Scan for the cell matching the given text and deliver its [x, y] coordinate at center. 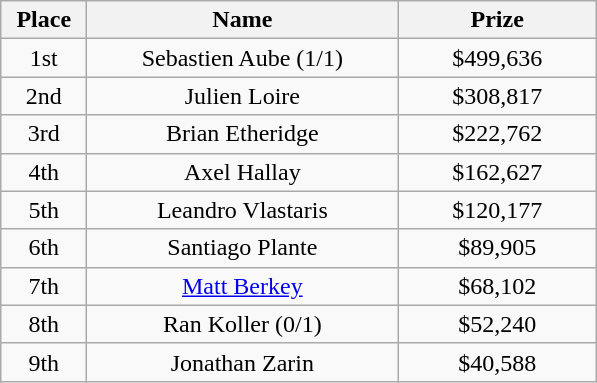
$499,636 [498, 58]
5th [44, 210]
$120,177 [498, 210]
$89,905 [498, 248]
Julien Loire [242, 96]
8th [44, 324]
Place [44, 20]
Name [242, 20]
4th [44, 172]
Santiago Plante [242, 248]
9th [44, 362]
Jonathan Zarin [242, 362]
6th [44, 248]
Brian Etheridge [242, 134]
$222,762 [498, 134]
Matt Berkey [242, 286]
$52,240 [498, 324]
Axel Hallay [242, 172]
Ran Koller (0/1) [242, 324]
$40,588 [498, 362]
3rd [44, 134]
$162,627 [498, 172]
2nd [44, 96]
Sebastien Aube (1/1) [242, 58]
Prize [498, 20]
Leandro Vlastaris [242, 210]
1st [44, 58]
7th [44, 286]
$68,102 [498, 286]
$308,817 [498, 96]
